Return (x, y) of the center of cell containing provided text 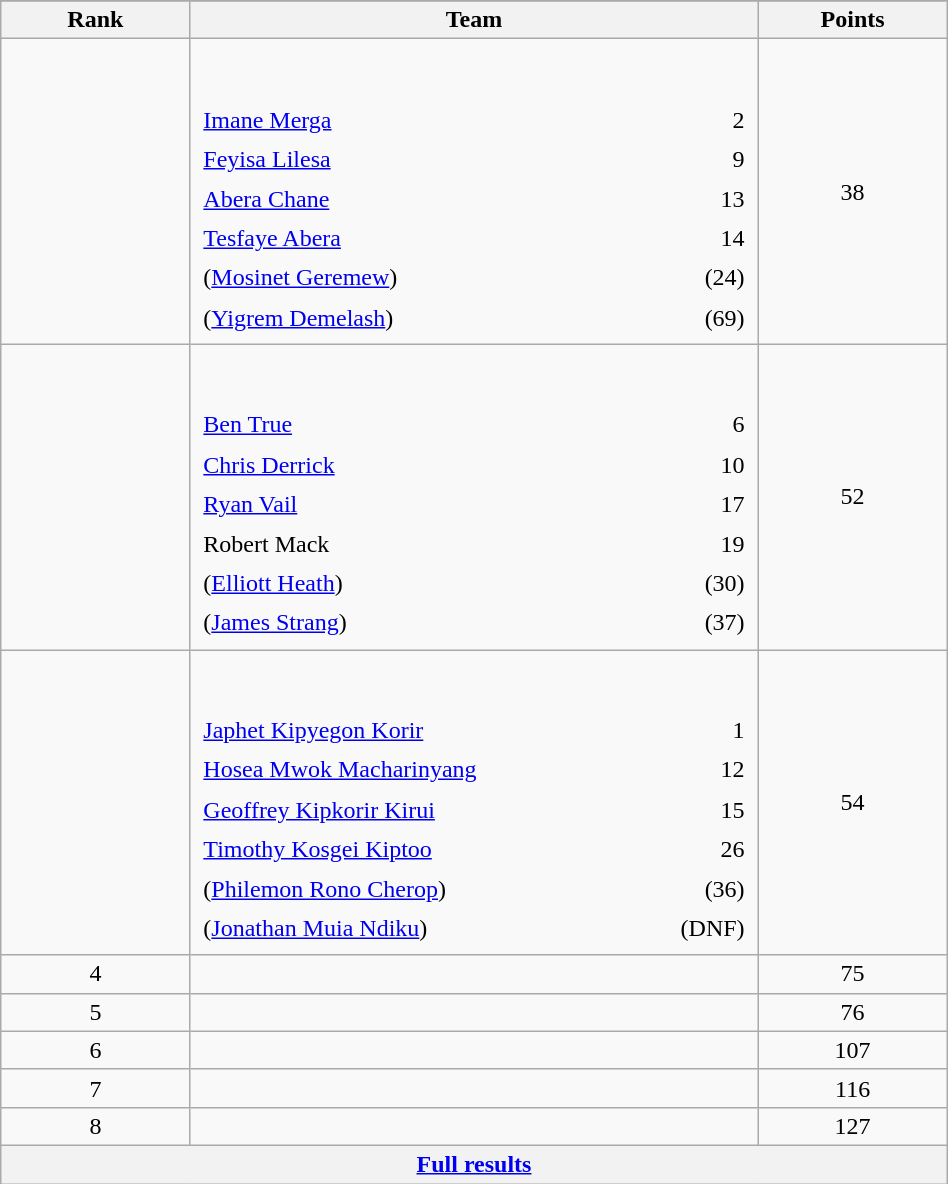
14 (696, 238)
Full results (474, 1164)
Abera Chane (420, 198)
Feyisa Lilesa (420, 160)
(30) (682, 584)
13 (696, 198)
17 (682, 504)
127 (852, 1126)
Hosea Mwok Macharinyang (416, 770)
54 (852, 802)
Ben True 6 Chris Derrick 10 Ryan Vail 17 Robert Mack 19 (Elliott Heath) (30) (James Strang) (37) (474, 496)
9 (696, 160)
(24) (696, 278)
Imane Merga (420, 120)
10 (682, 464)
12 (692, 770)
Ben True (406, 426)
26 (692, 850)
19 (682, 544)
52 (852, 496)
Points (852, 20)
Chris Derrick (406, 464)
(37) (682, 624)
76 (852, 1012)
2 (696, 120)
107 (852, 1050)
4 (96, 974)
(Mosinet Geremew) (420, 278)
(Yigrem Demelash) (420, 318)
5 (96, 1012)
75 (852, 974)
Geoffrey Kipkorir Kirui (416, 810)
Imane Merga 2 Feyisa Lilesa 9 Abera Chane 13 Tesfaye Abera 14 (Mosinet Geremew) (24) (Yigrem Demelash) (69) (474, 192)
7 (96, 1088)
8 (96, 1126)
Timothy Kosgei Kiptoo (416, 850)
Ryan Vail (406, 504)
(69) (696, 318)
Rank (96, 20)
Team (474, 20)
(James Strang) (406, 624)
38 (852, 192)
116 (852, 1088)
(Elliott Heath) (406, 584)
(36) (692, 888)
Robert Mack (406, 544)
(Philemon Rono Cherop) (416, 888)
Tesfaye Abera (420, 238)
(DNF) (692, 928)
1 (692, 730)
Japhet Kipyegon Korir (416, 730)
(Jonathan Muia Ndiku) (416, 928)
15 (692, 810)
